Identify which cell holds the provided text, then report its (X, Y) central coordinate. 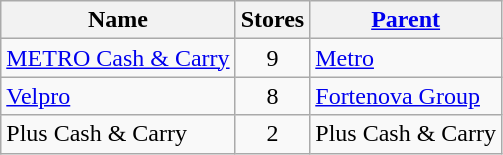
METRO Cash & Carry (118, 58)
Fortenova Group (406, 96)
9 (272, 58)
8 (272, 96)
Stores (272, 20)
Metro (406, 58)
Velpro (118, 96)
2 (272, 134)
Parent (406, 20)
Name (118, 20)
